Capture the cell that displays the provided text and extract its [x, y] central coordinate. 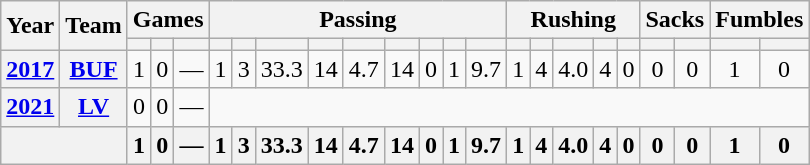
2017 [30, 69]
Year [30, 26]
Games [168, 20]
Team [94, 26]
LV [94, 107]
Fumbles [760, 20]
Passing [358, 20]
2021 [30, 107]
Rushing [574, 20]
Sacks [675, 20]
BUF [94, 69]
